Provide the (x, y) coordinate of the cell's center where the given text is located.  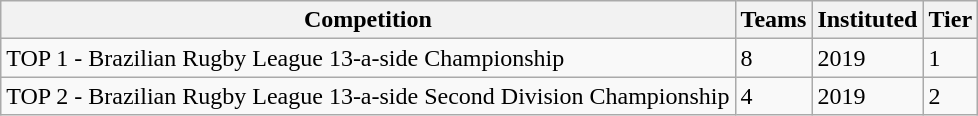
Tier (950, 20)
2 (950, 96)
Teams (774, 20)
1 (950, 58)
Instituted (868, 20)
TOP 2 - Brazilian Rugby League 13-a-side Second Division Championship (368, 96)
TOP 1 - Brazilian Rugby League 13-a-side Championship (368, 58)
8 (774, 58)
Competition (368, 20)
4 (774, 96)
